Extract the (x, y) coordinate from the center of the cell holding the provided text.  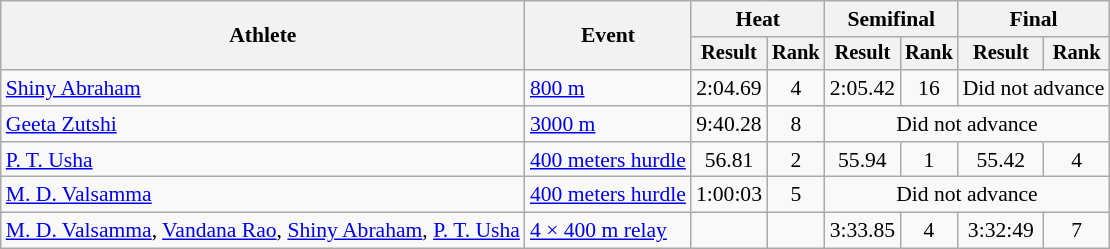
5 (796, 195)
7 (1076, 231)
2:05.42 (862, 88)
800 m (608, 88)
2:04.69 (729, 88)
M. D. Valsamma, Vandana Rao, Shiny Abraham, P. T. Usha (263, 231)
Shiny Abraham (263, 88)
55.94 (862, 160)
Semifinal (892, 19)
4 × 400 m relay (608, 231)
P. T. Usha (263, 160)
1 (929, 160)
Event (608, 36)
2 (796, 160)
3:33.85 (862, 231)
3:32:49 (1001, 231)
1:00:03 (729, 195)
56.81 (729, 160)
Athlete (263, 36)
9:40.28 (729, 124)
Final (1034, 19)
8 (796, 124)
Heat (758, 19)
3000 m (608, 124)
M. D. Valsamma (263, 195)
16 (929, 88)
Geeta Zutshi (263, 124)
55.42 (1001, 160)
